From the cell containing the given text, extract its center point as (x, y) coordinate. 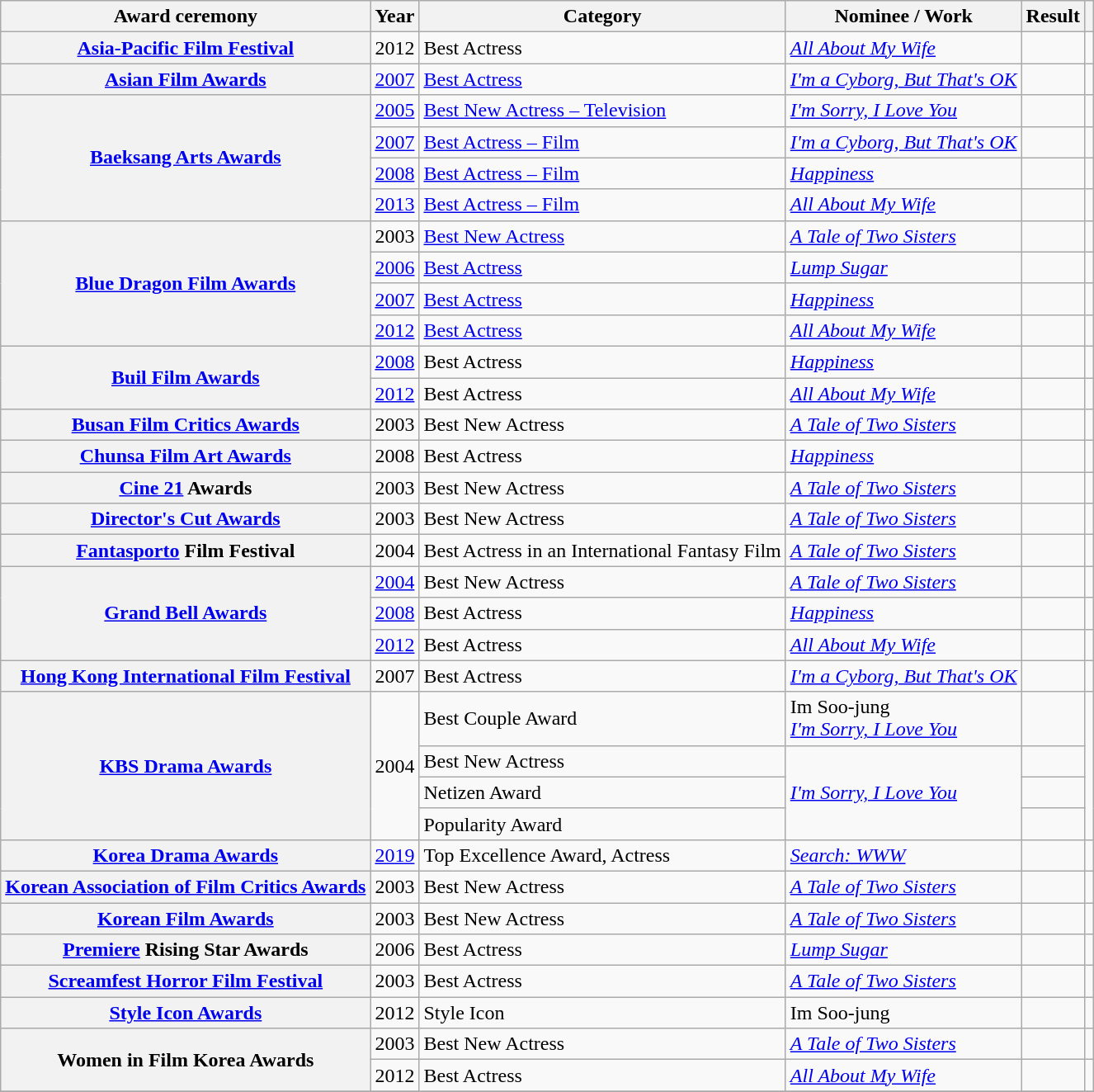
Korean Association of Film Critics Awards (186, 886)
Year (394, 17)
Korea Drama Awards (186, 855)
Style Icon (602, 1013)
Netizen Award (602, 792)
Chunsa Film Art Awards (186, 456)
Top Excellence Award, Actress (602, 855)
Im Soo-jung (903, 1013)
Blue Dragon Film Awards (186, 283)
Search: WWW (903, 855)
Busan Film Critics Awards (186, 425)
Director's Cut Awards (186, 519)
Best New Actress – Television (602, 111)
Award ceremony (186, 17)
Asia-Pacific Film Festival (186, 48)
Nominee / Work (903, 17)
Result (1053, 17)
Popularity Award (602, 824)
Im Soo-jung I'm Sorry, I Love You (903, 718)
Category (602, 17)
Best Couple Award (602, 718)
Premiere Rising Star Awards (186, 950)
Best Actress in an International Fantasy Film (602, 551)
2013 (394, 205)
Korean Film Awards (186, 919)
Buil Film Awards (186, 377)
Women in Film Korea Awards (186, 1060)
2019 (394, 855)
Baeksang Arts Awards (186, 158)
Grand Bell Awards (186, 613)
2005 (394, 111)
Screamfest Horror Film Festival (186, 981)
Hong Kong International Film Festival (186, 676)
Style Icon Awards (186, 1013)
Fantasporto Film Festival (186, 551)
Asian Film Awards (186, 79)
Cine 21 Awards (186, 488)
KBS Drama Awards (186, 766)
